Search for the cell housing the specified text and yield its [X, Y] center coordinate. 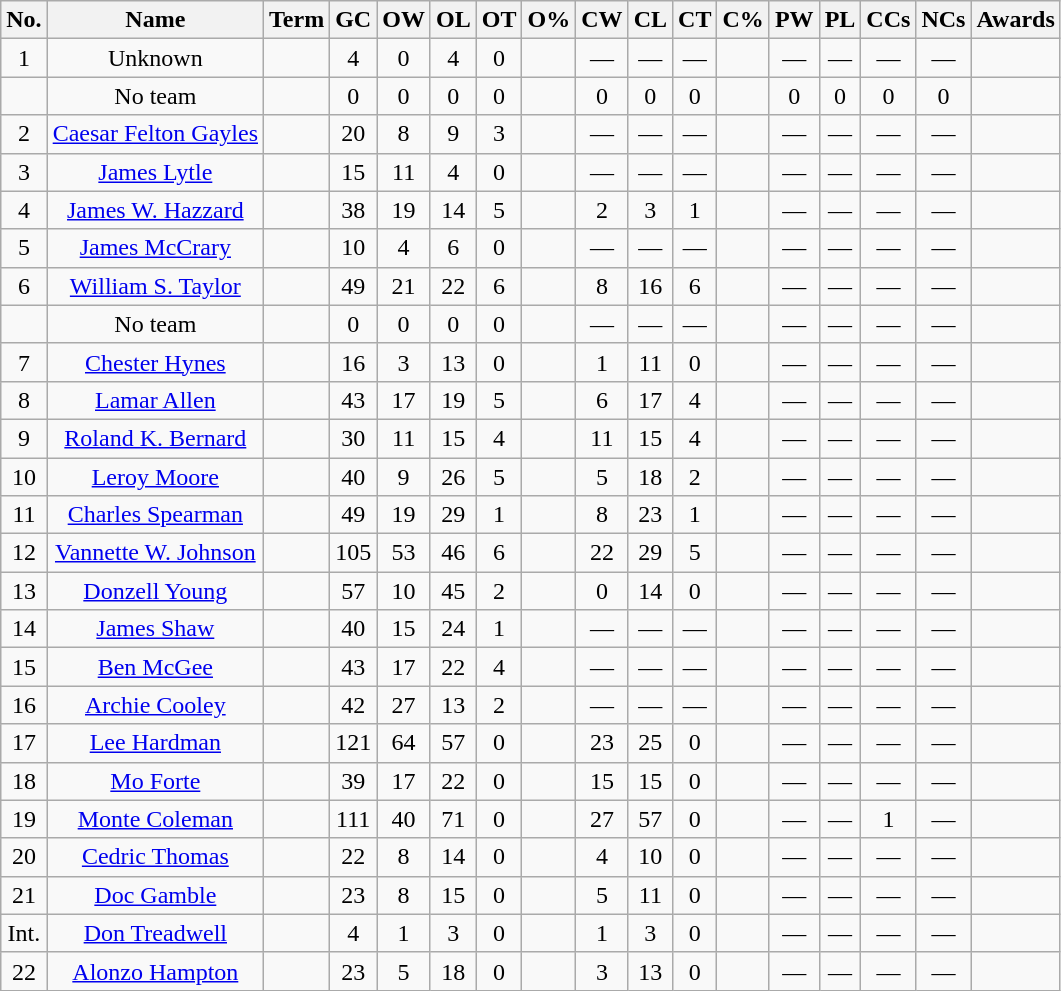
25 [650, 743]
Cedric Thomas [155, 857]
105 [354, 553]
PW [794, 20]
111 [354, 819]
O% [549, 20]
38 [354, 210]
Charles Spearman [155, 515]
James Shaw [155, 629]
William S. Taylor [155, 286]
OL [453, 20]
Name [155, 20]
James McCrary [155, 248]
Term [297, 20]
24 [453, 629]
Alonzo Hampton [155, 971]
45 [453, 591]
Donzell Young [155, 591]
42 [354, 705]
7 [24, 362]
121 [354, 743]
Awards [1016, 20]
46 [453, 553]
C% [743, 20]
NCs [944, 20]
CCs [888, 20]
Leroy Moore [155, 477]
Archie Cooley [155, 705]
CW [602, 20]
James W. Hazzard [155, 210]
Lee Hardman [155, 743]
39 [354, 781]
CT [695, 20]
Caesar Felton Gayles [155, 134]
26 [453, 477]
30 [354, 438]
CL [650, 20]
PL [840, 20]
64 [404, 743]
Int. [24, 933]
Vannette W. Johnson [155, 553]
Chester Hynes [155, 362]
12 [24, 553]
Lamar Allen [155, 400]
Ben McGee [155, 667]
GC [354, 20]
No. [24, 20]
OW [404, 20]
Don Treadwell [155, 933]
Mo Forte [155, 781]
Doc Gamble [155, 895]
Monte Coleman [155, 819]
Roland K. Bernard [155, 438]
James Lytle [155, 172]
71 [453, 819]
53 [404, 553]
OT [499, 20]
Unknown [155, 58]
